Output the [x, y] coordinate of the center of the cell containing the given text.  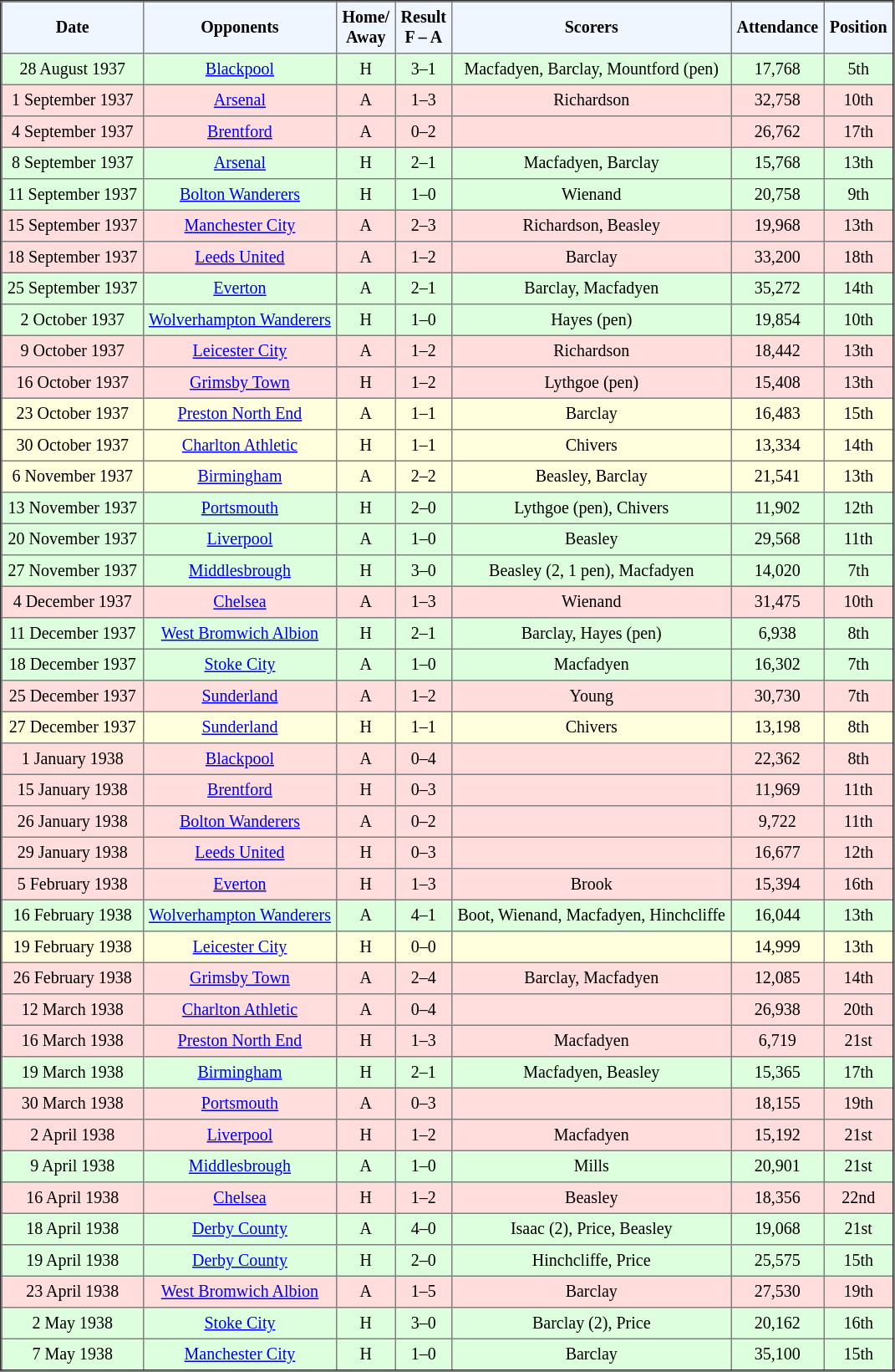
21,541 [777, 477]
19 February 1938 [73, 947]
26 January 1938 [73, 822]
Isaac (2), Price, Beasley [592, 1229]
31,475 [777, 602]
2–2 [424, 477]
9 April 1938 [73, 1166]
Brook [592, 885]
Hayes (pen) [592, 320]
18 December 1937 [73, 665]
18,155 [777, 1104]
1–5 [424, 1292]
16,302 [777, 665]
17,768 [777, 69]
16 October 1937 [73, 383]
16 February 1938 [73, 916]
18,356 [777, 1198]
0–0 [424, 947]
22nd [859, 1198]
14,020 [777, 571]
Young [592, 696]
2–3 [424, 226]
35,100 [777, 1354]
16,483 [777, 414]
19,068 [777, 1229]
Home/Away [366, 28]
Macfadyen, Barclay [592, 163]
29 January 1938 [73, 853]
Macfadyen, Beasley [592, 1073]
15,394 [777, 885]
Hinchcliffe, Price [592, 1261]
12,085 [777, 978]
28 August 1937 [73, 69]
3–1 [424, 69]
27 December 1937 [73, 727]
Barclay, Hayes (pen) [592, 634]
25 September 1937 [73, 288]
6,938 [777, 634]
30 March 1938 [73, 1104]
25,575 [777, 1261]
15 September 1937 [73, 226]
20 November 1937 [73, 539]
4 September 1937 [73, 132]
4 December 1937 [73, 602]
16 April 1938 [73, 1198]
Macfadyen, Barclay, Mountford (pen) [592, 69]
Scorers [592, 28]
5th [859, 69]
26,762 [777, 132]
30,730 [777, 696]
19,854 [777, 320]
13 November 1937 [73, 508]
Date [73, 28]
5 February 1938 [73, 885]
25 December 1937 [73, 696]
27 November 1937 [73, 571]
18 April 1938 [73, 1229]
11 December 1937 [73, 634]
7 May 1938 [73, 1354]
15,192 [777, 1135]
19 April 1938 [73, 1261]
Barclay (2), Price [592, 1324]
23 April 1938 [73, 1292]
Attendance [777, 28]
13,198 [777, 727]
16 March 1938 [73, 1041]
26 February 1938 [73, 978]
14,999 [777, 947]
26,938 [777, 1010]
13,334 [777, 446]
6,719 [777, 1041]
Lythgoe (pen) [592, 383]
Richardson, Beasley [592, 226]
35,272 [777, 288]
19 March 1938 [73, 1073]
2 May 1938 [73, 1324]
9th [859, 195]
32,758 [777, 100]
29,568 [777, 539]
16,677 [777, 853]
20,758 [777, 195]
Mills [592, 1166]
33,200 [777, 258]
22,362 [777, 759]
18th [859, 258]
9 October 1937 [73, 351]
18,442 [777, 351]
6 November 1937 [73, 477]
11,969 [777, 790]
2 April 1938 [73, 1135]
15,408 [777, 383]
19,968 [777, 226]
23 October 1937 [73, 414]
20,901 [777, 1166]
18 September 1937 [73, 258]
4–0 [424, 1229]
1 January 1938 [73, 759]
Beasley, Barclay [592, 477]
30 October 1937 [73, 446]
12 March 1938 [73, 1010]
Opponents [239, 28]
15,365 [777, 1073]
ResultF – A [424, 28]
2–4 [424, 978]
20,162 [777, 1324]
11,902 [777, 508]
11 September 1937 [73, 195]
15,768 [777, 163]
1 September 1937 [73, 100]
Beasley (2, 1 pen), Macfadyen [592, 571]
4–1 [424, 916]
Lythgoe (pen), Chivers [592, 508]
15 January 1938 [73, 790]
Position [859, 28]
9,722 [777, 822]
8 September 1937 [73, 163]
27,530 [777, 1292]
Boot, Wienand, Macfadyen, Hinchcliffe [592, 916]
16,044 [777, 916]
20th [859, 1010]
2 October 1937 [73, 320]
